Search for the cell housing the specified text and yield its [X, Y] center coordinate. 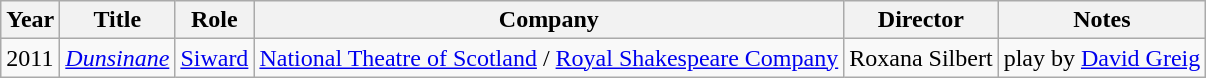
National Theatre of Scotland / Royal Shakespeare Company [549, 58]
Siward [214, 58]
Roxana Silbert [921, 58]
Year [30, 20]
Dunsinane [118, 58]
Notes [1102, 20]
Director [921, 20]
Role [214, 20]
Title [118, 20]
2011 [30, 58]
Company [549, 20]
play by David Greig [1102, 58]
